Detect which cell encompasses the target text, then output its [x, y] center coordinate. 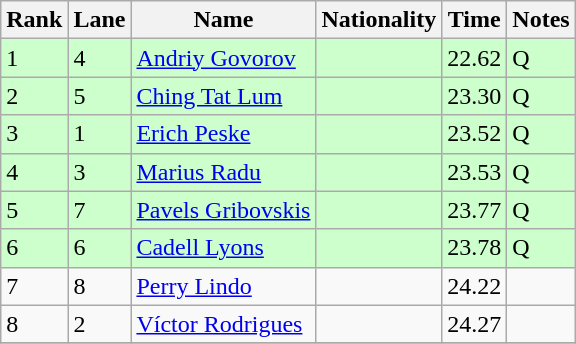
23.78 [474, 248]
Ching Tat Lum [224, 96]
23.52 [474, 134]
Marius Radu [224, 172]
Pavels Gribovskis [224, 210]
22.62 [474, 58]
Name [224, 20]
24.22 [474, 286]
Víctor Rodrigues [224, 324]
23.53 [474, 172]
23.77 [474, 210]
Lane [100, 20]
24.27 [474, 324]
Andriy Govorov [224, 58]
23.30 [474, 96]
Time [474, 20]
Rank [34, 20]
Nationality [379, 20]
Perry Lindo [224, 286]
Notes [541, 20]
Erich Peske [224, 134]
Cadell Lyons [224, 248]
